Detect which cell encompasses the target text, then output its [X, Y] center coordinate. 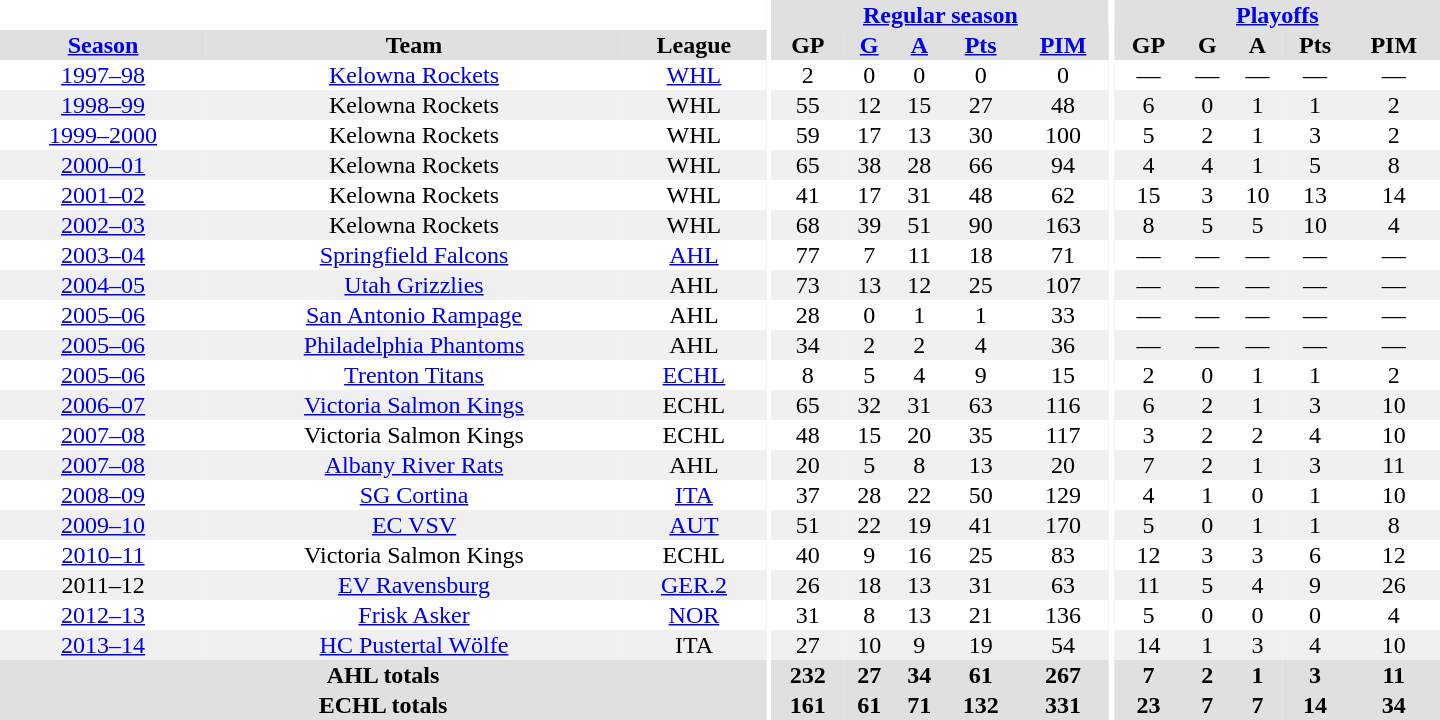
Regular season [940, 15]
2006–07 [103, 405]
1997–98 [103, 75]
2000–01 [103, 165]
39 [869, 225]
38 [869, 165]
136 [1063, 615]
HC Pustertal Wölfe [414, 645]
EV Ravensburg [414, 585]
2013–14 [103, 645]
40 [808, 555]
Springfield Falcons [414, 255]
55 [808, 105]
129 [1063, 495]
36 [1063, 345]
267 [1063, 675]
Frisk Asker [414, 615]
16 [919, 555]
163 [1063, 225]
2008–09 [103, 495]
83 [1063, 555]
2012–13 [103, 615]
62 [1063, 195]
331 [1063, 705]
EC VSV [414, 525]
NOR [694, 615]
23 [1149, 705]
2011–12 [103, 585]
Playoffs [1278, 15]
100 [1063, 135]
Albany River Rats [414, 465]
2004–05 [103, 285]
Team [414, 45]
54 [1063, 645]
2009–10 [103, 525]
77 [808, 255]
30 [980, 135]
1998–99 [103, 105]
73 [808, 285]
AUT [694, 525]
ECHL totals [383, 705]
66 [980, 165]
2002–03 [103, 225]
35 [980, 435]
33 [1063, 315]
68 [808, 225]
50 [980, 495]
Trenton Titans [414, 375]
SG Cortina [414, 495]
94 [1063, 165]
League [694, 45]
37 [808, 495]
GER.2 [694, 585]
1999–2000 [103, 135]
21 [980, 615]
Philadelphia Phantoms [414, 345]
Season [103, 45]
117 [1063, 435]
AHL totals [383, 675]
161 [808, 705]
116 [1063, 405]
Utah Grizzlies [414, 285]
107 [1063, 285]
90 [980, 225]
232 [808, 675]
2010–11 [103, 555]
32 [869, 405]
San Antonio Rampage [414, 315]
132 [980, 705]
59 [808, 135]
170 [1063, 525]
2001–02 [103, 195]
2003–04 [103, 255]
